Locate the cell with the specified text and output its (x, y) center coordinate. 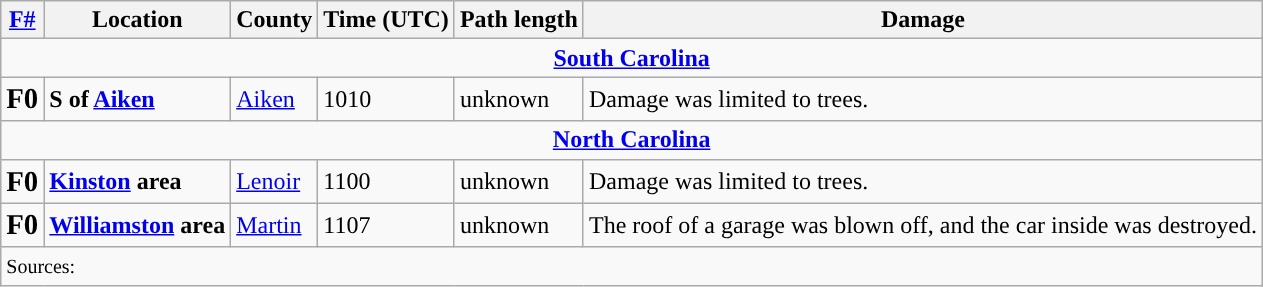
1010 (386, 99)
South Carolina (632, 58)
North Carolina (632, 140)
S of Aiken (138, 99)
Aiken (274, 99)
1100 (386, 181)
Path length (518, 20)
Lenoir (274, 181)
1107 (386, 225)
Damage (922, 20)
F# (22, 20)
Williamston area (138, 225)
Sources: (632, 266)
Time (UTC) (386, 20)
The roof of a garage was blown off, and the car inside was destroyed. (922, 225)
Location (138, 20)
Martin (274, 225)
Kinston area (138, 181)
County (274, 20)
